From the cell containing the given text, extract its center point as [X, Y] coordinate. 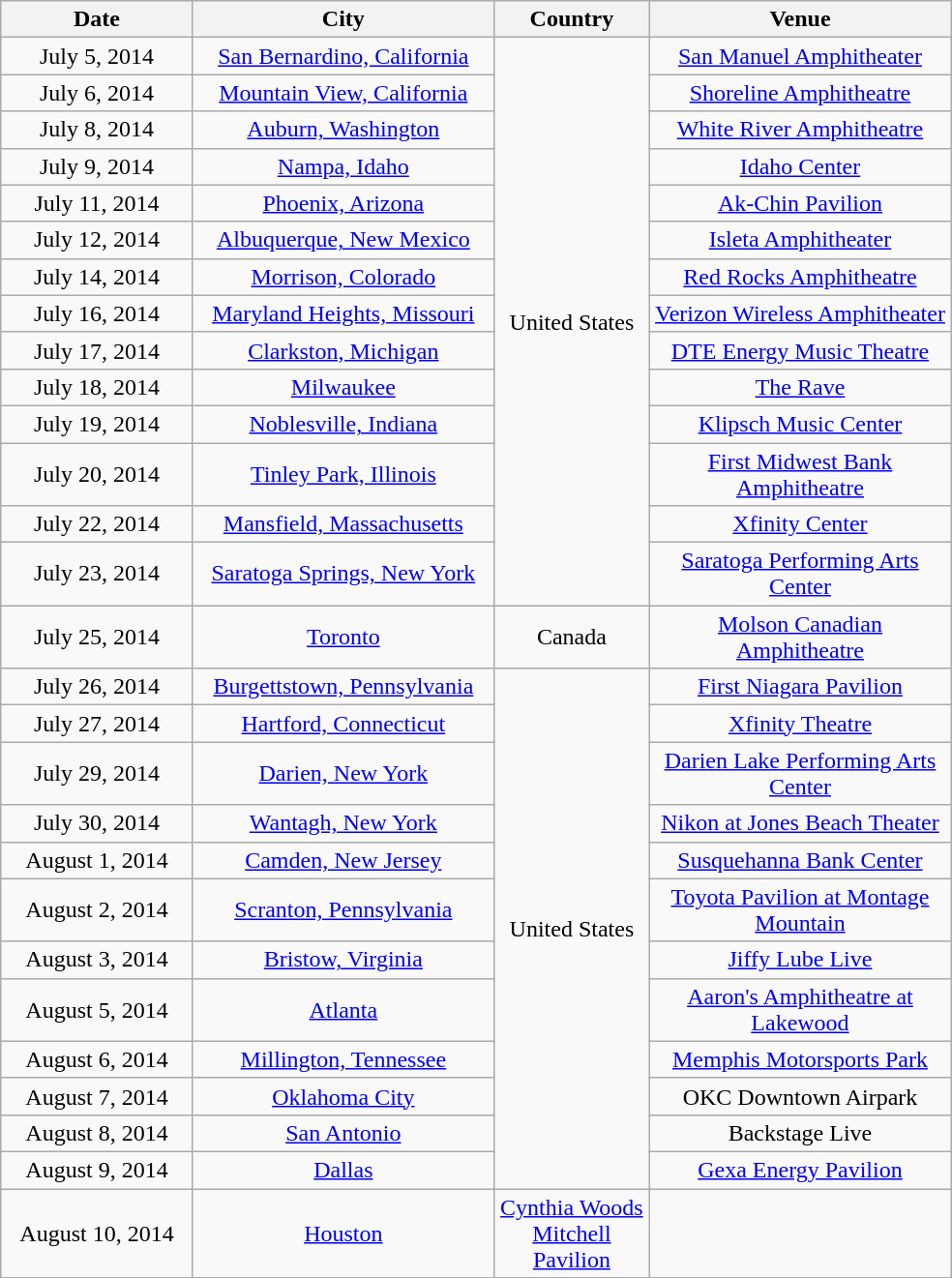
Memphis Motorsports Park [799, 1059]
July 27, 2014 [97, 724]
August 9, 2014 [97, 1170]
Mansfield, Massachusetts [342, 524]
First Midwest Bank Amphitheatre [799, 474]
Auburn, Washington [342, 130]
July 19, 2014 [97, 424]
The Rave [799, 387]
Aaron's Amphitheatre at Lakewood [799, 1010]
Country [571, 19]
Millington, Tennessee [342, 1059]
Nampa, Idaho [342, 166]
Xfinity Theatre [799, 724]
Darien, New York [342, 774]
Shoreline Amphitheatre [799, 93]
Atlanta [342, 1010]
Mountain View, California [342, 93]
Saratoga Performing Arts Center [799, 575]
Molson Canadian Amphitheatre [799, 637]
Clarkston, Michigan [342, 350]
Albuquerque, New Mexico [342, 240]
City [342, 19]
Houston [342, 1233]
Xfinity Center [799, 524]
Darien Lake Performing Arts Center [799, 774]
Isleta Amphitheater [799, 240]
Milwaukee [342, 387]
Scranton, Pennsylvania [342, 909]
July 8, 2014 [97, 130]
July 22, 2014 [97, 524]
Susquehanna Bank Center [799, 860]
July 29, 2014 [97, 774]
July 11, 2014 [97, 203]
July 30, 2014 [97, 823]
July 20, 2014 [97, 474]
Camden, New Jersey [342, 860]
July 14, 2014 [97, 277]
Bristow, Virginia [342, 960]
San Bernardino, California [342, 56]
Oklahoma City [342, 1096]
Dallas [342, 1170]
August 8, 2014 [97, 1133]
August 10, 2014 [97, 1233]
Ak-Chin Pavilion [799, 203]
Cynthia Woods Mitchell Pavilion [571, 1233]
Red Rocks Amphitheatre [799, 277]
July 5, 2014 [97, 56]
Gexa Energy Pavilion [799, 1170]
July 26, 2014 [97, 687]
First Niagara Pavilion [799, 687]
San Antonio [342, 1133]
July 9, 2014 [97, 166]
White River Amphitheatre [799, 130]
August 3, 2014 [97, 960]
July 25, 2014 [97, 637]
Klipsch Music Center [799, 424]
Tinley Park, Illinois [342, 474]
July 18, 2014 [97, 387]
August 1, 2014 [97, 860]
July 23, 2014 [97, 575]
Jiffy Lube Live [799, 960]
August 6, 2014 [97, 1059]
August 7, 2014 [97, 1096]
Idaho Center [799, 166]
August 5, 2014 [97, 1010]
OKC Downtown Airpark [799, 1096]
DTE Energy Music Theatre [799, 350]
Saratoga Springs, New York [342, 575]
Venue [799, 19]
Wantagh, New York [342, 823]
July 17, 2014 [97, 350]
Toyota Pavilion at Montage Mountain [799, 909]
July 12, 2014 [97, 240]
Phoenix, Arizona [342, 203]
Noblesville, Indiana [342, 424]
August 2, 2014 [97, 909]
Canada [571, 637]
Date [97, 19]
July 16, 2014 [97, 313]
Maryland Heights, Missouri [342, 313]
Verizon Wireless Amphitheater [799, 313]
Toronto [342, 637]
Burgettstown, Pennsylvania [342, 687]
July 6, 2014 [97, 93]
Morrison, Colorado [342, 277]
Backstage Live [799, 1133]
Hartford, Connecticut [342, 724]
San Manuel Amphitheater [799, 56]
Nikon at Jones Beach Theater [799, 823]
